Extract the [x, y] coordinate from the center of the cell holding the provided text.  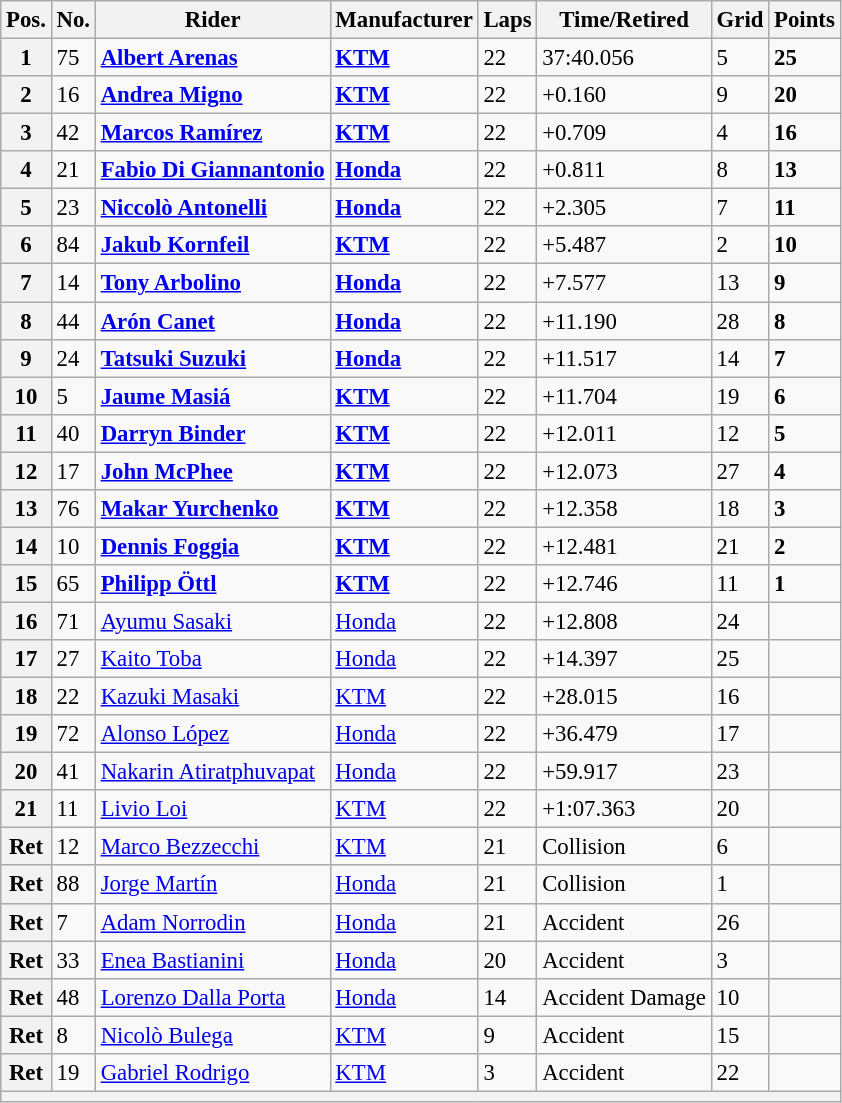
+11.190 [624, 321]
72 [73, 734]
Tony Arbolino [212, 283]
+1:07.363 [624, 809]
+12.073 [624, 471]
Rider [212, 20]
Niccolò Antonelli [212, 208]
Arón Canet [212, 321]
Andrea Migno [212, 95]
26 [740, 922]
Tatsuki Suzuki [212, 358]
+0.811 [624, 170]
40 [73, 433]
Marcos Ramírez [212, 133]
48 [73, 997]
+0.709 [624, 133]
Darryn Binder [212, 433]
+59.917 [624, 772]
88 [73, 885]
71 [73, 621]
+14.397 [624, 659]
75 [73, 58]
44 [73, 321]
+36.479 [624, 734]
Nakarin Atiratphuvapat [212, 772]
33 [73, 960]
Lorenzo Dalla Porta [212, 997]
84 [73, 245]
Jaume Masiá [212, 396]
76 [73, 509]
+11.517 [624, 358]
28 [740, 321]
+28.015 [624, 697]
42 [73, 133]
John McPhee [212, 471]
Marco Bezzecchi [212, 847]
Ayumu Sasaki [212, 621]
No. [73, 20]
+12.481 [624, 546]
Albert Arenas [212, 58]
+2.305 [624, 208]
+12.808 [624, 621]
+5.487 [624, 245]
Manufacturer [404, 20]
+12.358 [624, 509]
Pos. [26, 20]
+11.704 [624, 396]
Accident Damage [624, 997]
Enea Bastianini [212, 960]
Makar Yurchenko [212, 509]
Kazuki Masaki [212, 697]
Fabio Di Giannantonio [212, 170]
+0.160 [624, 95]
Nicolò Bulega [212, 1035]
37:40.056 [624, 58]
+7.577 [624, 283]
Grid [740, 20]
Jorge Martín [212, 885]
Points [804, 20]
Jakub Kornfeil [212, 245]
Alonso López [212, 734]
Gabriel Rodrigo [212, 1073]
Philipp Öttl [212, 584]
Adam Norrodin [212, 922]
Kaito Toba [212, 659]
65 [73, 584]
+12.746 [624, 584]
41 [73, 772]
Time/Retired [624, 20]
Dennis Foggia [212, 546]
+12.011 [624, 433]
Livio Loi [212, 809]
Laps [508, 20]
